Provide the [x, y] coordinate of the cell's center where the given text is located.  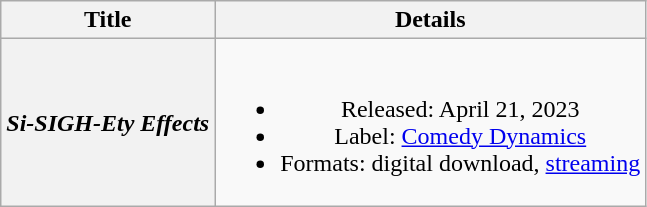
Title [108, 20]
Details [430, 20]
Si-SIGH-Ety Effects [108, 122]
Released: April 21, 2023Label: Comedy DynamicsFormats: digital download, streaming [430, 122]
